Find where the given text appears and provide that cell's center as [x, y] coordinate. 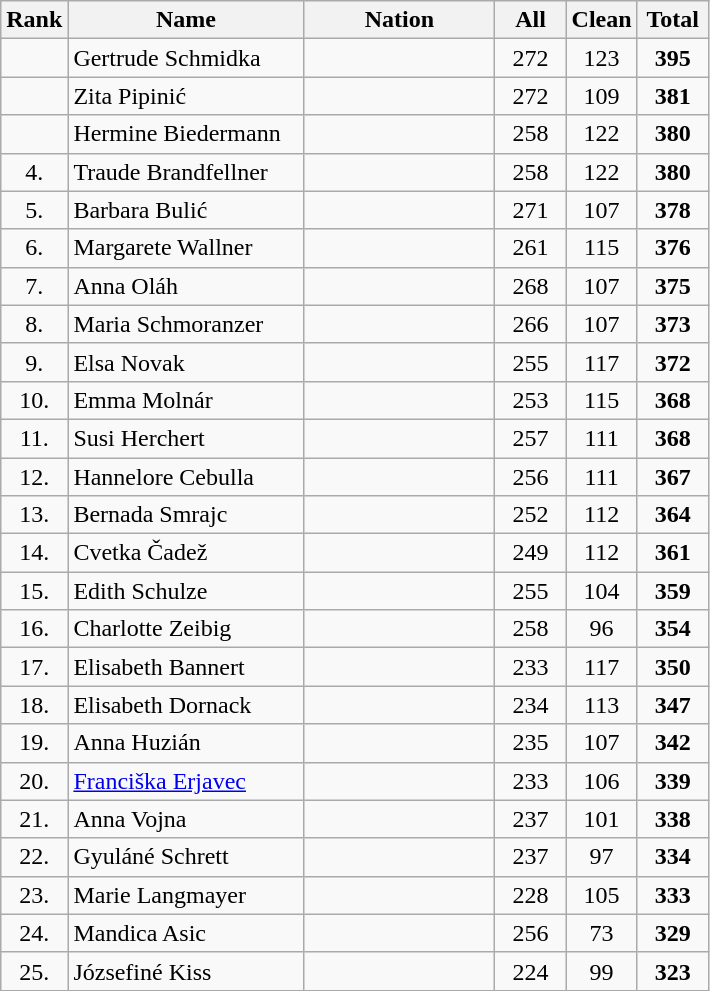
Gertrude Schmidka [186, 58]
234 [530, 705]
9. [34, 362]
Margarete Wallner [186, 248]
359 [672, 591]
Traude Brandfellner [186, 172]
109 [602, 96]
16. [34, 629]
6. [34, 248]
Anna Oláh [186, 286]
Cvetka Čadež [186, 553]
101 [602, 819]
350 [672, 667]
252 [530, 515]
23. [34, 895]
17. [34, 667]
Elisabeth Bannert [186, 667]
Mandica Asic [186, 933]
All [530, 20]
347 [672, 705]
268 [530, 286]
Anna Huzián [186, 743]
338 [672, 819]
329 [672, 933]
7. [34, 286]
Marie Langmayer [186, 895]
261 [530, 248]
25. [34, 971]
96 [602, 629]
73 [602, 933]
105 [602, 895]
14. [34, 553]
Elsa Novak [186, 362]
Gyuláné Schrett [186, 857]
10. [34, 400]
12. [34, 477]
342 [672, 743]
97 [602, 857]
Nation [400, 20]
24. [34, 933]
334 [672, 857]
Edith Schulze [186, 591]
8. [34, 324]
19. [34, 743]
13. [34, 515]
99 [602, 971]
224 [530, 971]
18. [34, 705]
Maria Schmoranzer [186, 324]
253 [530, 400]
104 [602, 591]
Zita Pipinić [186, 96]
228 [530, 895]
373 [672, 324]
4. [34, 172]
354 [672, 629]
257 [530, 438]
395 [672, 58]
Susi Herchert [186, 438]
21. [34, 819]
249 [530, 553]
Hermine Biedermann [186, 134]
323 [672, 971]
235 [530, 743]
Rank [34, 20]
5. [34, 210]
106 [602, 781]
Elisabeth Dornack [186, 705]
Total [672, 20]
378 [672, 210]
271 [530, 210]
15. [34, 591]
339 [672, 781]
Franciška Erjavec [186, 781]
Józsefiné Kiss [186, 971]
22. [34, 857]
Clean [602, 20]
11. [34, 438]
364 [672, 515]
375 [672, 286]
376 [672, 248]
Anna Vojna [186, 819]
333 [672, 895]
361 [672, 553]
Bernada Smrajc [186, 515]
113 [602, 705]
372 [672, 362]
266 [530, 324]
Name [186, 20]
20. [34, 781]
Hannelore Cebulla [186, 477]
Barbara Bulić [186, 210]
367 [672, 477]
123 [602, 58]
Emma Molnár [186, 400]
Charlotte Zeibig [186, 629]
381 [672, 96]
